Extract the [X, Y] coordinate from the center of the cell holding the provided text.  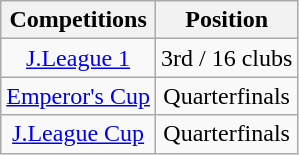
3rd / 16 clubs [226, 58]
Competitions [78, 20]
J.League 1 [78, 58]
Position [226, 20]
J.League Cup [78, 134]
Emperor's Cup [78, 96]
